Scan for the cell matching the given text and deliver its (X, Y) coordinate at center. 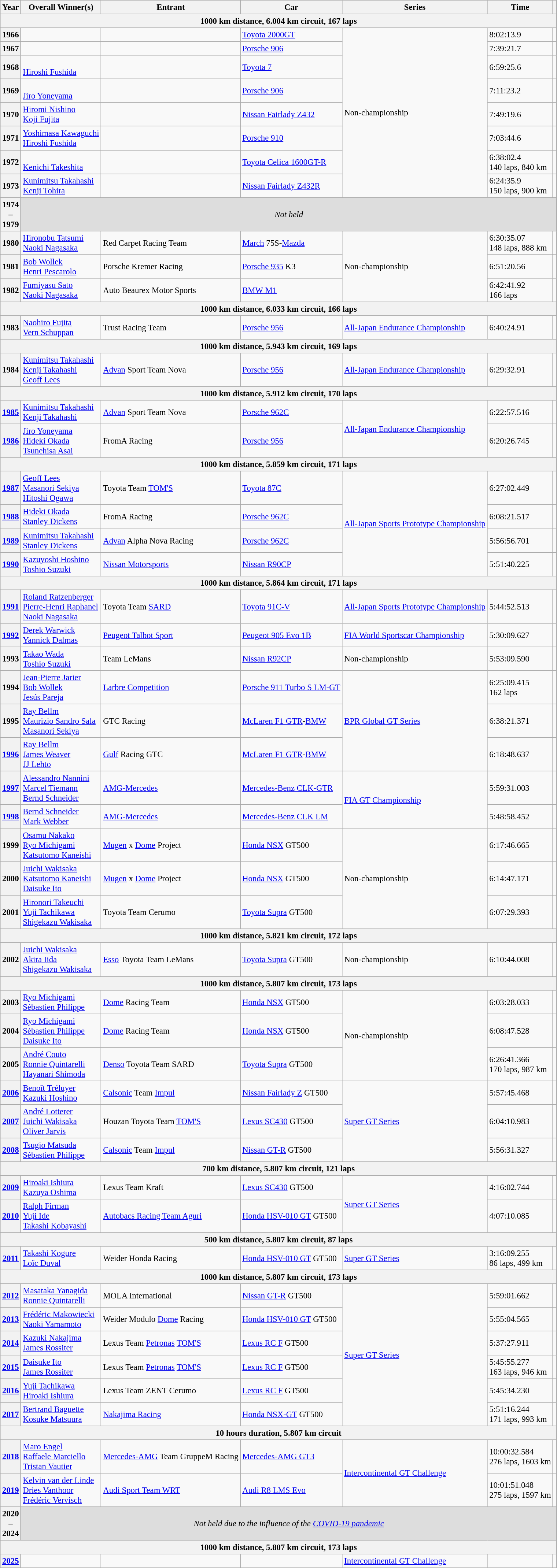
Nissan Fairlady Z432R (291, 185)
Nissan Motorsports (171, 564)
Esso Toyota Team LeMans (171, 960)
1000 km distance, 5.821 km circuit, 172 laps (278, 936)
Red Carpet Racing Team (171, 242)
2001 (11, 912)
Hironobu Tatsumi Naoki Nagasaka (61, 242)
Toyota Team TOM'S (171, 488)
5:59:31.003 (520, 788)
Yuji Tachikawa Hiroaki Ishiura (61, 1390)
6:22:57.516 (520, 412)
1999 (11, 845)
Jiro Yoneyama (61, 91)
Alessandro Nannini Marcel Tiemann Bernd Schneider (61, 788)
Geoff Lees Masanori Sekiya Hitoshi Ogawa (61, 488)
Nissan Fairlady Z432 (291, 114)
Yoshimasa Kawaguchi Hiroshi Fushida (61, 138)
1969 (11, 91)
Porsche 910 (291, 138)
2015 (11, 1367)
Naohiro Fujita Vern Schuppan (61, 327)
Houzan Toyota Team TOM'S (171, 1122)
7:49:19.6 (520, 114)
FIA GT Championship (415, 800)
1992 (11, 635)
1997 (11, 788)
1993 (11, 659)
1982 (11, 290)
4:16:02.744 (520, 1187)
2016 (11, 1390)
BPR Global GT Series (415, 721)
1983 (11, 327)
1986 (11, 441)
5:51:16.244171 laps, 993 km (520, 1414)
2018 (11, 1457)
Peugeot 905 Evo 1B (291, 635)
Nissan Fairlady Z GT500 (291, 1093)
Kelvin van der Linde Dries Vanthoor Frédéric Vervisch (61, 1490)
Autobacs Racing Team Aguri (171, 1216)
1998 (11, 817)
Kunimitsu Takahashi Kenji Takahashi Geoff Lees (61, 370)
Bertrand Baguette Kosuke Matsuura (61, 1414)
1966 (11, 35)
1972 (11, 162)
5:57:45.468 (520, 1093)
Year (11, 7)
Porsche 911 Turbo S LM-GT (291, 687)
Toyota 7 (291, 67)
Advan Alpha Nova Racing (171, 541)
Masataka Yanagida Ronnie Quintarelli (61, 1296)
1991 (11, 607)
1000 km distance, 5.943 km circuit, 169 laps (278, 346)
Nissan R92CP (291, 659)
Not held (289, 214)
2017 (11, 1414)
2020–2024 (11, 1524)
Roland Ratzenberger Pierre-Henri Raphanel Naoki Nagasaka (61, 607)
6:03:28.033 (520, 1002)
6:24:35.9150 laps, 900 km (520, 185)
7:39:21.7 (520, 49)
Ray Bellm Maurizio Sandro Sala Masanori Sekiya (61, 721)
Time (520, 7)
6:08:21.517 (520, 517)
Toyota Team SARD (171, 607)
2011 (11, 1259)
5:51:40.225 (520, 564)
5:30:09.627 (520, 635)
2019 (11, 1490)
Toyota 2000GT (291, 35)
6:40:24.91 (520, 327)
Peugeot Talbot Sport (171, 635)
2012 (11, 1296)
6:29:32.91 (520, 370)
6:04:10.983 (520, 1122)
5:45:55.277163 laps, 946 km (520, 1367)
7:11:23.2 (520, 91)
5:56:56.701 (520, 541)
Juichi Wakisaka Akira Iida Shigekazu Wakisaka (61, 960)
Hiroshi Fushida (61, 67)
Audi Sport Team WRT (171, 1490)
6:10:44.008 (520, 960)
Kunimitsu Takahashi Stanley Dickens (61, 541)
André Couto Ronnie Quintarelli Hayanari Shimoda (61, 1064)
6:42:41.92166 laps (520, 290)
6:17:46.665 (520, 845)
Fumiyasu Sato Naoki Nagasaka (61, 290)
Kunimitsu Takahashi Kenji Tohira (61, 185)
Derek Warwick Yannick Dalmas (61, 635)
Lexus Team ZENT Cerumo (171, 1390)
Ralph Firman Yuji Ide Takashi Kobayashi (61, 1216)
Daisuke Ito James Rossiter (61, 1367)
Toyota 91C-V (291, 607)
Toyota Team Cerumo (171, 912)
Denso Toyota Team SARD (171, 1064)
1000 km distance, 6.033 km circuit, 166 laps (278, 309)
Toyota Celica 1600GT-R (291, 162)
Kazuyoshi Hoshino Toshio Suzuki (61, 564)
1981 (11, 267)
Mercedes-AMG Team GruppeM Racing (171, 1457)
1968 (11, 67)
Nakajima Racing (171, 1414)
Juichi Wakisaka Katsutomo Kaneishi Daisuke Ito (61, 879)
500 km distance, 5.807 km circuit, 87 laps (278, 1240)
6:30:35.07148 laps, 888 km (520, 242)
5:59:01.662 (520, 1296)
Bernd Schneider Mark Webber (61, 817)
5:55:04.565 (520, 1319)
10 hours duration, 5.807 km circuit (278, 1433)
Kenichi Takeshita (61, 162)
FIA World Sportscar Championship (415, 635)
Bob Wollek Henri Pescarolo (61, 267)
1973 (11, 185)
3:16:09.25586 laps, 499 km (520, 1259)
Nissan R90CP (291, 564)
5:56:31.327 (520, 1150)
8:02:13.9 (520, 35)
2004 (11, 1031)
Weider Modulo Dome Racing (171, 1319)
6:59:25.6 (520, 67)
Osamu Nakako Ryo Michigami Katsutomo Kaneishi (61, 845)
Not held due to the influence of the COVID-19 pandemic (289, 1524)
6:07:29.393 (520, 912)
10:01:51.048275 laps, 1597 km (520, 1490)
Weider Honda Racing (171, 1259)
Hiromi Nishino Koji Fujita (61, 114)
Team LeMans (171, 659)
2008 (11, 1150)
7:03:44.6 (520, 138)
Porsche 935 K3 (291, 267)
6:25:09.415162 laps (520, 687)
1990 (11, 564)
2014 (11, 1343)
2007 (11, 1122)
Frédéric Makowiecki Naoki Yamamoto (61, 1319)
Larbre Competition (171, 687)
2002 (11, 960)
GTC Racing (171, 721)
Toyota 87C (291, 488)
2006 (11, 1093)
Lexus Team Kraft (171, 1187)
Hiroaki Ishiura Kazuya Oshima (61, 1187)
Gulf Racing GTC (171, 755)
1000 km distance, 5.859 km circuit, 171 laps (278, 464)
Kazuki Nakajima James Rossiter (61, 1343)
Ryo Michigami Sébastien Philippe Daisuke Ito (61, 1031)
6:27:02.449 (520, 488)
1994 (11, 687)
2025 (11, 1561)
André Lotterer Juichi Wakisaka Oliver Jarvis (61, 1122)
Benoît Tréluyer Kazuki Hoshino (61, 1093)
2009 (11, 1187)
1995 (11, 721)
1989 (11, 541)
Trust Racing Team (171, 327)
Jean-Pierre Jarier Bob Wollek Jesús Pareja (61, 687)
1984 (11, 370)
Auto Beaurex Motor Sports (171, 290)
Takao Wada Toshio Suzuki (61, 659)
MOLA International (171, 1296)
Hideki Okada Stanley Dickens (61, 517)
1974–1979 (11, 214)
Ryo Michigami Sébastien Philippe (61, 1002)
6:26:41.366170 laps, 987 km (520, 1064)
Overall Winner(s) (61, 7)
10:00:32.584276 laps, 1603 km (520, 1457)
1987 (11, 488)
1985 (11, 412)
1000 km distance, 5.912 km circuit, 170 laps (278, 394)
5:44:52.513 (520, 607)
1980 (11, 242)
Porsche Kremer Racing (171, 267)
Mercedes-AMG GT3 (291, 1457)
1000 km distance, 5.864 km circuit, 171 laps (278, 583)
1971 (11, 138)
4:07:10.085 (520, 1216)
Maro Engel Raffaele Marciello Tristan Vautier (61, 1457)
5:48:58.452 (520, 817)
Hironori Takeuchi Yuji Tachikawa Shigekazu Wakisaka (61, 912)
1988 (11, 517)
5:53:09.590 (520, 659)
Entrant (171, 7)
2005 (11, 1064)
2013 (11, 1319)
1996 (11, 755)
Series (415, 7)
2003 (11, 1002)
Jiro Yoneyama Hideki Okada Tsunehisa Asai (61, 441)
5:37:27.911 (520, 1343)
March 75S-Mazda (291, 242)
6:38:21.371 (520, 721)
Audi R8 LMS Evo (291, 1490)
Car (291, 7)
6:18:48.637 (520, 755)
Takashi Kogure Loïc Duval (61, 1259)
6:51:20.56 (520, 267)
Mercedes-Benz CLK-GTR (291, 788)
Tsugio Matsuda Sébastien Philippe (61, 1150)
6:14:47.171 (520, 879)
Mercedes-Benz CLK LM (291, 817)
2010 (11, 1216)
5:45:34.230 (520, 1390)
6:08:47.528 (520, 1031)
Kunimitsu Takahashi Kenji Takahashi (61, 412)
2000 (11, 879)
1970 (11, 114)
1967 (11, 49)
6:38:02.4140 laps, 840 km (520, 162)
6:20:26.745 (520, 441)
BMW M1 (291, 290)
Ray Bellm James Weaver JJ Lehto (61, 755)
700 km distance, 5.807 km circuit, 121 laps (278, 1169)
Honda NSX-GT GT500 (291, 1414)
1000 km distance, 6.004 km circuit, 167 laps (278, 21)
